Provide the (x, y) coordinate of the cell's center where the given text is located.  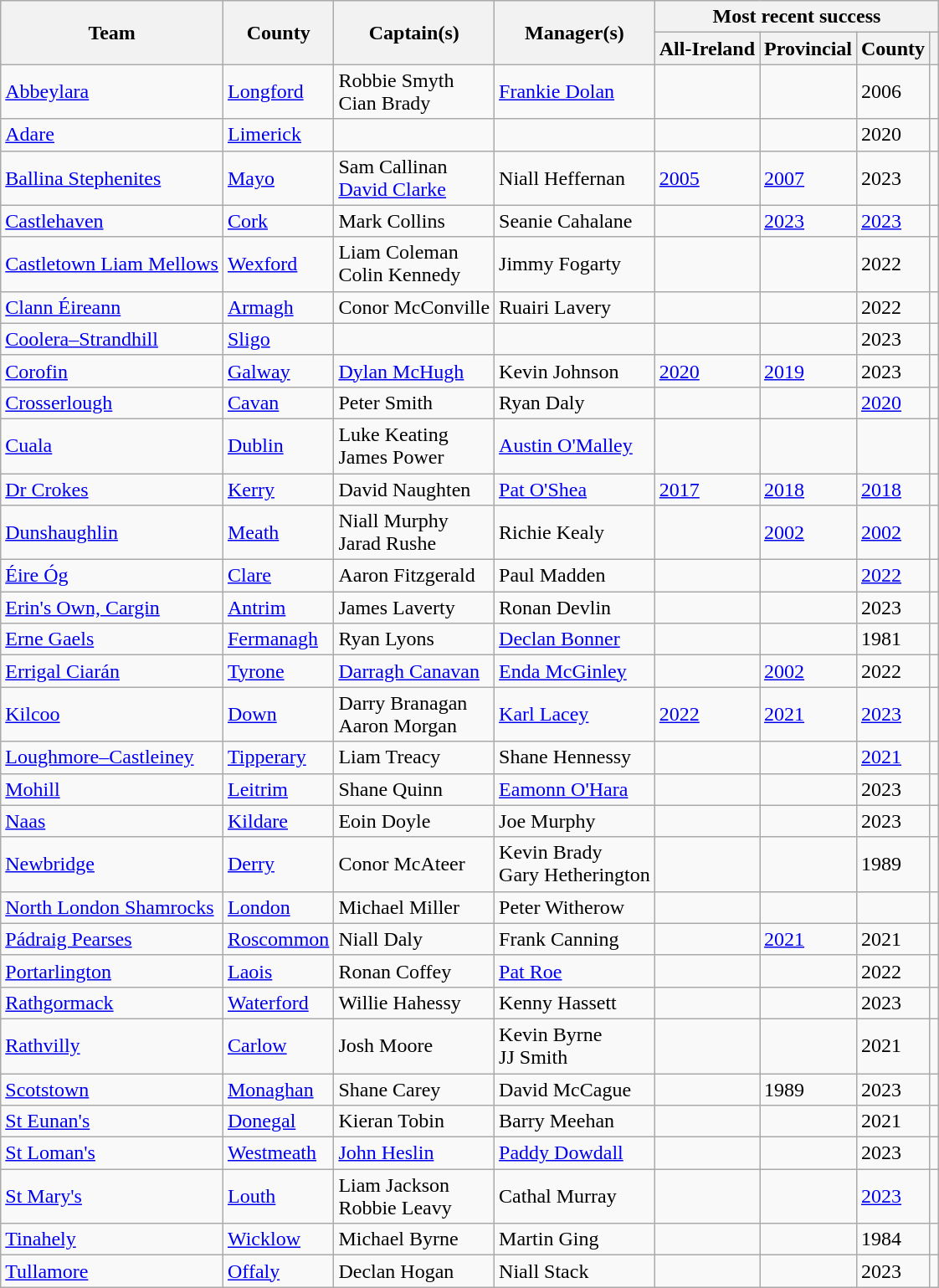
Darragh Canavan (414, 671)
Naas (112, 821)
Clare (278, 576)
Frank Canning (575, 939)
Leitrim (278, 789)
Cork (278, 221)
Peter Witherow (575, 907)
Shane Hennessy (575, 757)
Niall Heffernan (575, 177)
Robbie SmythCian Brady (414, 92)
Sam CallinanDavid Clarke (414, 177)
Shane Carey (414, 1089)
2007 (808, 177)
Loughmore–Castleiney (112, 757)
Adare (112, 135)
Ronan Devlin (575, 608)
Rathgormack (112, 1003)
Most recent success (797, 17)
Portarlington (112, 971)
Armagh (278, 307)
Louth (278, 1197)
Declan Bonner (575, 639)
Aaron Fitzgerald (414, 576)
2019 (808, 371)
Karl Lacey (575, 715)
Pat Roe (575, 971)
Seanie Cahalane (575, 221)
Ruairi Lavery (575, 307)
2006 (892, 92)
Manager(s) (575, 33)
Ryan Daly (575, 403)
Kevin BradyGary Hetherington (575, 864)
Ballina Stephenites (112, 177)
Captain(s) (414, 33)
Dublin (278, 445)
Liam JacksonRobbie Leavy (414, 1197)
Erne Gaels (112, 639)
Wicklow (278, 1239)
Ronan Coffey (414, 971)
Niall Daly (414, 939)
Dylan McHugh (414, 371)
Roscommon (278, 939)
Josh Moore (414, 1046)
David Naughten (414, 490)
Sligo (278, 339)
Meath (278, 532)
Eoin Doyle (414, 821)
Donegal (278, 1121)
James Laverty (414, 608)
Westmeath (278, 1153)
Michael Byrne (414, 1239)
Tullamore (112, 1271)
Kildare (278, 821)
Tipperary (278, 757)
Michael Miller (414, 907)
Cavan (278, 403)
Jimmy Fogarty (575, 264)
Erin's Own, Cargin (112, 608)
Down (278, 715)
Tyrone (278, 671)
Cuala (112, 445)
Barry Meehan (575, 1121)
David McCague (575, 1089)
Waterford (278, 1003)
Conor McAteer (414, 864)
Willie Hahessy (414, 1003)
North London Shamrocks (112, 907)
Tinahely (112, 1239)
Clann Éireann (112, 307)
1984 (892, 1239)
Joe Murphy (575, 821)
Longford (278, 92)
Newbridge (112, 864)
Darry BranaganAaron Morgan (414, 715)
Liam Treacy (414, 757)
Dunshaughlin (112, 532)
1981 (892, 639)
John Heslin (414, 1153)
Mohill (112, 789)
St Mary's (112, 1197)
Castlehaven (112, 221)
Paul Madden (575, 576)
Wexford (278, 264)
Shane Quinn (414, 789)
Peter Smith (414, 403)
Paddy Dowdall (575, 1153)
London (278, 907)
Eamonn O'Hara (575, 789)
Antrim (278, 608)
All-Ireland (706, 49)
Limerick (278, 135)
Kevin ByrneJJ Smith (575, 1046)
Scotstown (112, 1089)
Abbeylara (112, 92)
Pat O'Shea (575, 490)
Kevin Johnson (575, 371)
Galway (278, 371)
Declan Hogan (414, 1271)
Ryan Lyons (414, 639)
Cathal Murray (575, 1197)
Corofin (112, 371)
Mark Collins (414, 221)
Carlow (278, 1046)
Errigal Ciarán (112, 671)
Austin O'Malley (575, 445)
Offaly (278, 1271)
2005 (706, 177)
Provincial (808, 49)
Rathvilly (112, 1046)
Enda McGinley (575, 671)
Niall Stack (575, 1271)
Conor McConville (414, 307)
Luke KeatingJames Power (414, 445)
Derry (278, 864)
2017 (706, 490)
Mayo (278, 177)
Niall MurphyJarad Rushe (414, 532)
Kieran Tobin (414, 1121)
Éire Óg (112, 576)
Coolera–Strandhill (112, 339)
Dr Crokes (112, 490)
Pádraig Pearses (112, 939)
Martin Ging (575, 1239)
Crosserlough (112, 403)
Team (112, 33)
Richie Kealy (575, 532)
Kenny Hassett (575, 1003)
Kerry (278, 490)
Laois (278, 971)
Castletown Liam Mellows (112, 264)
Fermanagh (278, 639)
Monaghan (278, 1089)
Liam ColemanColin Kennedy (414, 264)
Kilcoo (112, 715)
Frankie Dolan (575, 92)
St Loman's (112, 1153)
St Eunan's (112, 1121)
